Scan for the cell matching the given text and deliver its (X, Y) coordinate at center. 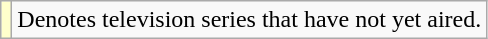
Denotes television series that have not yet aired. (250, 20)
